Output the [x, y] coordinate of the center of the cell containing the given text.  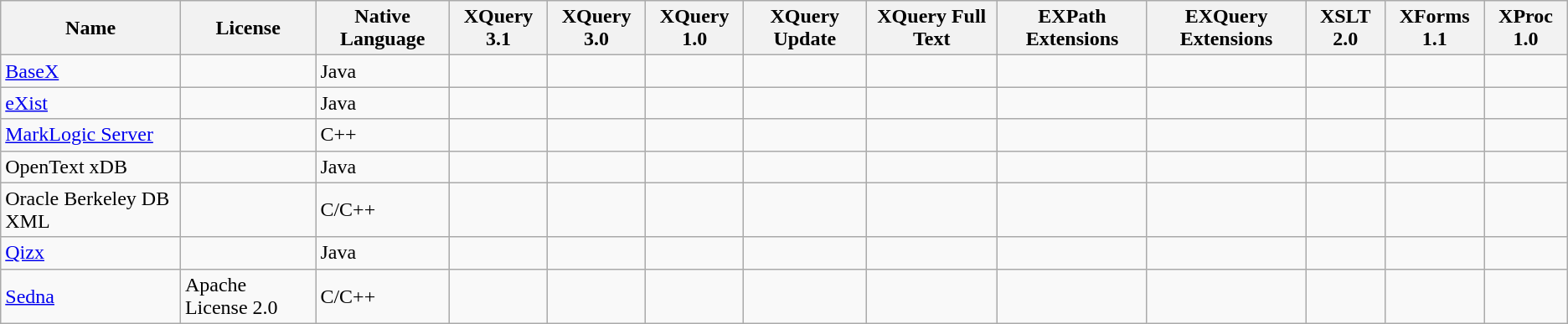
eXist [90, 103]
Sedna [90, 296]
XQuery Full Text [931, 28]
XProc 1.0 [1526, 28]
XQuery Update [805, 28]
Native Language [383, 28]
XForms 1.1 [1434, 28]
C++ [383, 135]
EXPath Extensions [1072, 28]
XQuery 3.0 [596, 28]
Apache License 2.0 [248, 296]
XQuery 3.1 [498, 28]
MarkLogic Server [90, 135]
XSLT 2.0 [1345, 28]
License [248, 28]
Qizx [90, 253]
OpenText xDB [90, 167]
BaseX [90, 71]
EXQuery Extensions [1226, 28]
Name [90, 28]
Oracle Berkeley DB XML [90, 209]
XQuery 1.0 [695, 28]
